Scan for the cell matching the given text and deliver its [X, Y] coordinate at center. 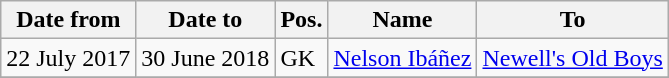
Name [402, 20]
Date to [206, 20]
GK [302, 58]
30 June 2018 [206, 58]
Newell's Old Boys [572, 58]
22 July 2017 [68, 58]
To [572, 20]
Date from [68, 20]
Nelson Ibáñez [402, 58]
Pos. [302, 20]
